Provide the (x, y) coordinate of the cell's center where the given text is located.  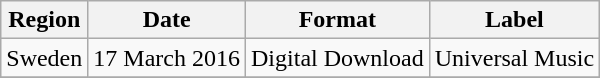
Universal Music (514, 58)
Label (514, 20)
17 March 2016 (167, 58)
Digital Download (338, 58)
Region (44, 20)
Format (338, 20)
Date (167, 20)
Sweden (44, 58)
